Return [X, Y] of the center of cell containing provided text 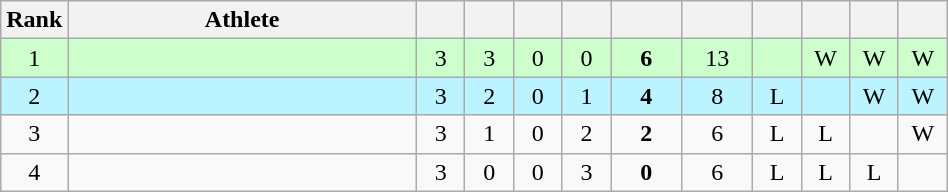
8 [718, 96]
13 [718, 58]
Athlete [242, 20]
Rank [34, 20]
